Search for the cell housing the specified text and yield its [X, Y] center coordinate. 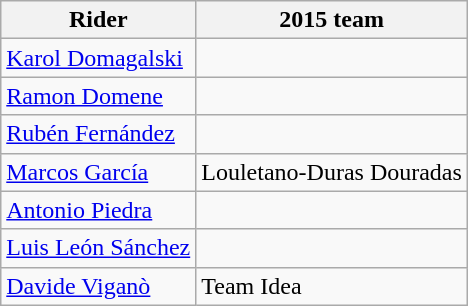
Davide Viganò [98, 286]
2015 team [332, 20]
Luis León Sánchez [98, 248]
Louletano-Duras Douradas [332, 172]
Antonio Piedra [98, 210]
Marcos García [98, 172]
Karol Domagalski [98, 58]
Team Idea [332, 286]
Ramon Domene [98, 96]
Rider [98, 20]
Rubén Fernández [98, 134]
